Identify which cell holds the provided text, then report its [X, Y] central coordinate. 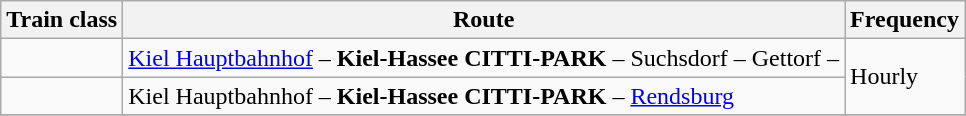
Hourly [905, 77]
Kiel Hauptbahnhof – Kiel-Hassee CITTI-PARK – Rendsburg [484, 96]
Kiel Hauptbahnhof – Kiel-Hassee CITTI-PARK – Suchsdorf – Gettorf – [484, 58]
Train class [62, 20]
Frequency [905, 20]
Route [484, 20]
